Find where the given text appears and provide that cell's center as (x, y) coordinate. 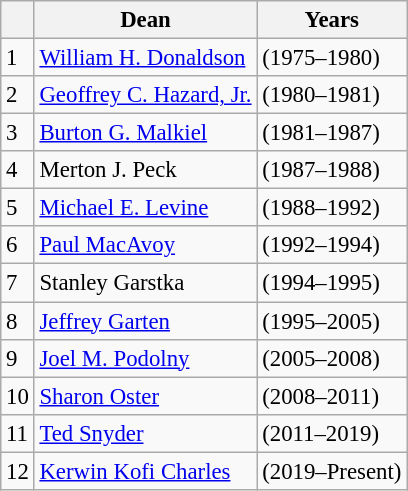
(1981–1987) (332, 133)
11 (18, 433)
9 (18, 358)
Ted Snyder (146, 433)
(1995–2005) (332, 321)
Paul MacAvoy (146, 245)
(2005–2008) (332, 358)
2 (18, 95)
12 (18, 471)
7 (18, 283)
(2008–2011) (332, 396)
(1994–1995) (332, 283)
Kerwin Kofi Charles (146, 471)
Burton G. Malkiel (146, 133)
(2011–2019) (332, 433)
Geoffrey C. Hazard, Jr. (146, 95)
10 (18, 396)
(1992–1994) (332, 245)
3 (18, 133)
6 (18, 245)
Joel M. Podolny (146, 358)
William H. Donaldson (146, 58)
Merton J. Peck (146, 170)
(1987–1988) (332, 170)
Jeffrey Garten (146, 321)
Dean (146, 20)
5 (18, 208)
4 (18, 170)
8 (18, 321)
(1975–1980) (332, 58)
Michael E. Levine (146, 208)
Sharon Oster (146, 396)
Years (332, 20)
(1980–1981) (332, 95)
(1988–1992) (332, 208)
Stanley Garstka (146, 283)
(2019–Present) (332, 471)
1 (18, 58)
